Identify which cell holds the provided text, then report its [x, y] central coordinate. 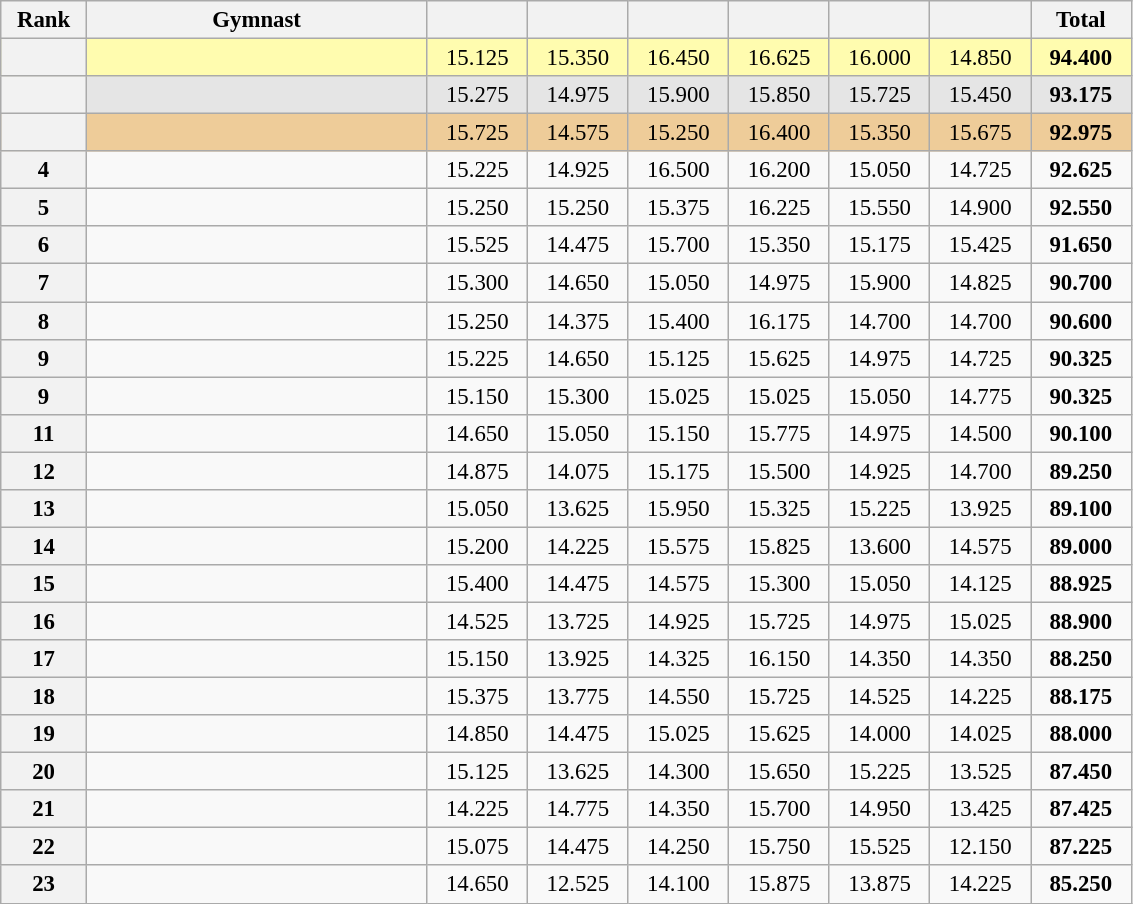
93.175 [1080, 95]
90.700 [1080, 283]
13.600 [880, 546]
88.000 [1080, 734]
14.250 [678, 847]
16.225 [780, 208]
15.825 [780, 546]
12.525 [578, 885]
11 [44, 433]
88.925 [1080, 584]
14.075 [578, 471]
15.950 [678, 509]
90.100 [1080, 433]
14.375 [578, 321]
91.650 [1080, 245]
87.425 [1080, 809]
14.500 [980, 433]
13.525 [980, 772]
6 [44, 245]
14.550 [678, 697]
15 [44, 584]
15.425 [980, 245]
7 [44, 283]
Gymnast [256, 20]
16.150 [780, 659]
16.175 [780, 321]
14.000 [880, 734]
13.775 [578, 697]
16.200 [780, 170]
16.000 [880, 58]
16.500 [678, 170]
8 [44, 321]
Rank [44, 20]
15.275 [478, 95]
15.325 [780, 509]
15.575 [678, 546]
13.725 [578, 621]
14.900 [980, 208]
20 [44, 772]
89.250 [1080, 471]
16.625 [780, 58]
5 [44, 208]
16.400 [780, 133]
15.850 [780, 95]
23 [44, 885]
87.450 [1080, 772]
85.250 [1080, 885]
14.325 [678, 659]
89.100 [1080, 509]
15.875 [780, 885]
15.075 [478, 847]
15.500 [780, 471]
88.900 [1080, 621]
15.775 [780, 433]
14 [44, 546]
15.450 [980, 95]
14.125 [980, 584]
92.550 [1080, 208]
88.250 [1080, 659]
13.425 [980, 809]
12 [44, 471]
90.600 [1080, 321]
15.675 [980, 133]
14.025 [980, 734]
15.650 [780, 772]
14.950 [880, 809]
14.100 [678, 885]
13 [44, 509]
94.400 [1080, 58]
4 [44, 170]
16 [44, 621]
15.550 [880, 208]
14.300 [678, 772]
92.975 [1080, 133]
21 [44, 809]
22 [44, 847]
92.625 [1080, 170]
12.150 [980, 847]
16.450 [678, 58]
Total [1080, 20]
89.000 [1080, 546]
17 [44, 659]
15.200 [478, 546]
14.875 [478, 471]
18 [44, 697]
87.225 [1080, 847]
19 [44, 734]
14.825 [980, 283]
15.750 [780, 847]
88.175 [1080, 697]
13.875 [880, 885]
